Find where the given text appears and provide that cell's center as [x, y] coordinate. 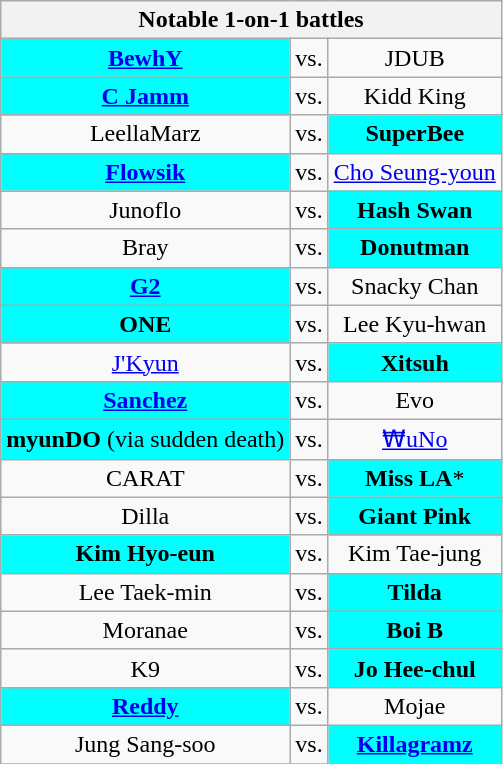
JDUB [414, 58]
Hash Swan [414, 210]
myunDO (via sudden death) [146, 439]
Giant Pink [414, 516]
Dilla [146, 516]
Notable 1-on-1 battles [252, 20]
K9 [146, 668]
Bray [146, 248]
Junoflo [146, 210]
Flowsik [146, 172]
Evo [414, 400]
Jung Sang-soo [146, 744]
ONE [146, 324]
₩uNo [414, 439]
Kidd King [414, 96]
J'Kyun [146, 362]
Lee Kyu-hwan [414, 324]
LeellaMarz [146, 134]
G2 [146, 286]
Reddy [146, 706]
Lee Taek-min [146, 592]
SuperBee [414, 134]
Moranae [146, 630]
BewhY [146, 58]
Boi B [414, 630]
Donutman [414, 248]
Kim Hyo-eun [146, 554]
Snacky Chan [414, 286]
Xitsuh [414, 362]
Killagramz [414, 744]
Tilda [414, 592]
CARAT [146, 478]
Sanchez [146, 400]
Mojae [414, 706]
Miss LA* [414, 478]
C Jamm [146, 96]
Cho Seung-youn [414, 172]
Jo Hee-chul [414, 668]
Kim Tae-jung [414, 554]
